Find where the given text appears and provide that cell's center as [X, Y] coordinate. 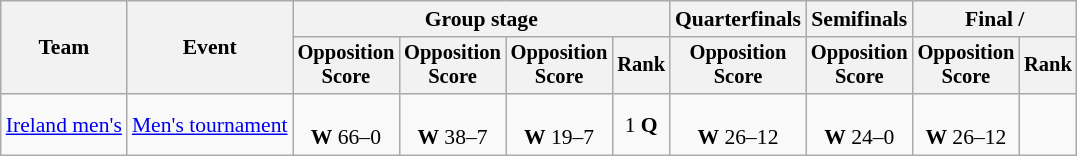
Event [210, 48]
W 24–0 [860, 124]
Men's tournament [210, 124]
W 38–7 [452, 124]
W 19–7 [560, 124]
Ireland men's [64, 124]
Quarterfinals [738, 19]
Group stage [482, 19]
1 Q [641, 124]
W 66–0 [346, 124]
Team [64, 48]
Final / [995, 19]
Semifinals [860, 19]
